Find where the given text appears and provide that cell's center as (X, Y) coordinate. 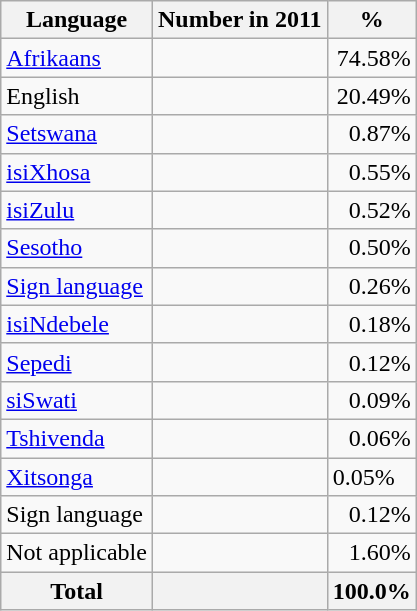
0.87% (372, 134)
Sepedi (77, 362)
Setswana (77, 134)
English (77, 96)
0.50% (372, 248)
Xitsonga (77, 477)
20.49% (372, 96)
Not applicable (77, 553)
Total (77, 591)
isiZulu (77, 210)
74.58% (372, 58)
0.26% (372, 286)
0.52% (372, 210)
1.60% (372, 553)
siSwati (77, 400)
0.55% (372, 172)
% (372, 20)
Tshivenda (77, 438)
Number in 2011 (240, 20)
isiXhosa (77, 172)
0.05% (372, 477)
Sesotho (77, 248)
Language (77, 20)
100.0% (372, 591)
0.06% (372, 438)
Afrikaans (77, 58)
0.18% (372, 324)
isiNdebele (77, 324)
0.09% (372, 400)
